Capture the cell that displays the provided text and extract its (x, y) central coordinate. 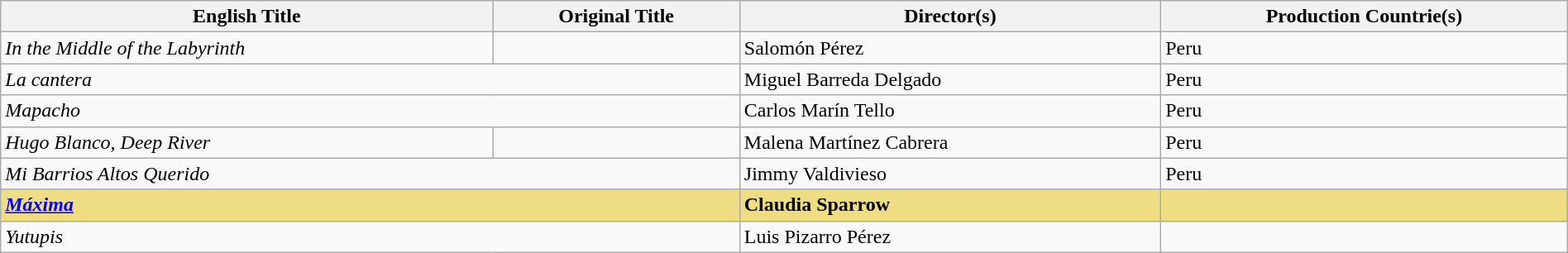
Salomón Pérez (949, 48)
Hugo Blanco, Deep River (246, 142)
Malena Martínez Cabrera (949, 142)
Miguel Barreda Delgado (949, 79)
Production Countrie(s) (1365, 17)
Yutupis (370, 236)
Claudia Sparrow (949, 205)
Carlos Marín Tello (949, 111)
Jimmy Valdivieso (949, 174)
Luis Pizarro Pérez (949, 236)
Director(s) (949, 17)
English Title (246, 17)
Mi Barrios Altos Querido (370, 174)
Máxima (370, 205)
In the Middle of the Labyrinth (246, 48)
Original Title (616, 17)
Mapacho (370, 111)
La cantera (370, 79)
